Capture the cell that displays the provided text and extract its [X, Y] central coordinate. 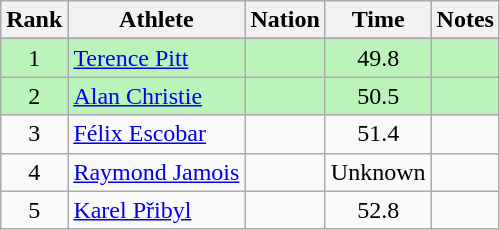
3 [34, 134]
Time [378, 20]
Alan Christie [156, 96]
Notes [465, 20]
Athlete [156, 20]
Raymond Jamois [156, 172]
2 [34, 96]
52.8 [378, 210]
Karel Přibyl [156, 210]
4 [34, 172]
Félix Escobar [156, 134]
Rank [34, 20]
49.8 [378, 58]
Unknown [378, 172]
1 [34, 58]
50.5 [378, 96]
Nation [285, 20]
5 [34, 210]
Terence Pitt [156, 58]
51.4 [378, 134]
